Detect which cell encompasses the target text, then output its (X, Y) center coordinate. 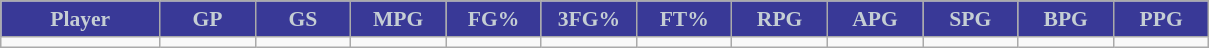
SPG (970, 19)
Player (80, 19)
GP (208, 19)
MPG (398, 19)
GS (302, 19)
PPG (1161, 19)
3FG% (588, 19)
FG% (494, 19)
FT% (684, 19)
APG (874, 19)
RPG (780, 19)
BPG (1066, 19)
